Search for the cell housing the specified text and yield its (X, Y) center coordinate. 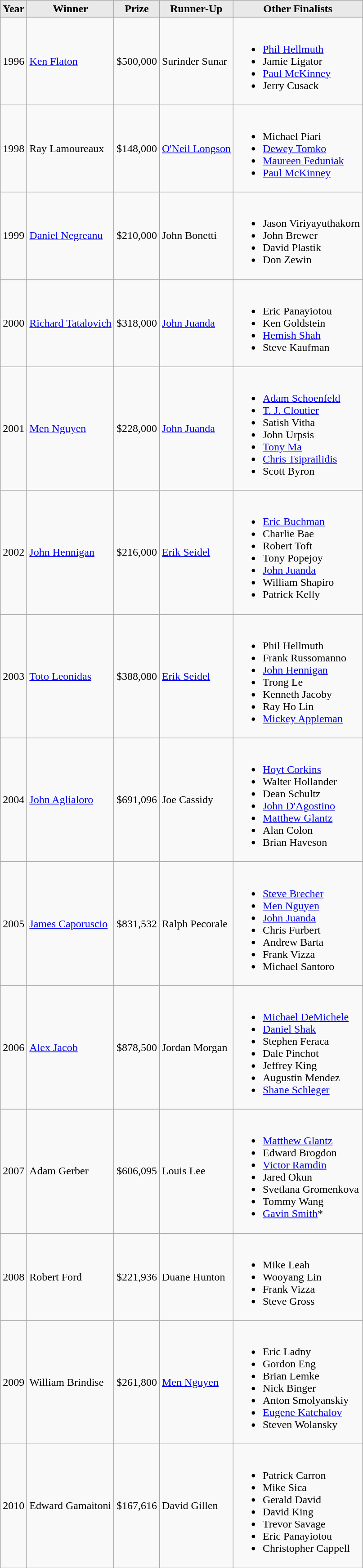
$228,000 (137, 428)
$606,095 (137, 1171)
Ralph Pecorale (196, 923)
2006 (13, 1047)
1996 (13, 61)
$388,080 (137, 676)
Surinder Sunar (196, 61)
Other Finalists (298, 9)
Eric LadnyGordon EngBrian LemkeNick BingerAnton SmolyanskiyEugene KatchalovSteven Wolansky (298, 1382)
$261,800 (137, 1382)
Phil HellmuthFrank RussomannoJohn HenniganTrong LeKenneth JacobyRay Ho LinMickey Appleman (298, 676)
2003 (13, 676)
1999 (13, 236)
2009 (13, 1382)
2005 (13, 923)
Year (13, 9)
$148,000 (137, 148)
2007 (13, 1171)
Ray Lamoureaux (71, 148)
Winner (71, 9)
Michael DeMicheleDaniel ShakStephen FeracaDale PinchotJeffrey KingAugustin MendezShane Schleger (298, 1047)
John Bonetti (196, 236)
David Gillen (196, 1506)
1998 (13, 148)
Adam SchoenfeldT. J. CloutierSatish VithaJohn UrpsisTony MaChris TsiprailidisScott Byron (298, 428)
Daniel Negreanu (71, 236)
John Hennigan (71, 553)
Toto Leonidas (71, 676)
$691,096 (137, 800)
Phil HellmuthJamie LigatorPaul McKinneyJerry Cusack (298, 61)
$210,000 (137, 236)
James Caporuscio (71, 923)
$831,532 (137, 923)
$216,000 (137, 553)
Prize (137, 9)
Alex Jacob (71, 1047)
Eric PanayiotouKen GoldsteinHemish ShahSteve Kaufman (298, 323)
Steve BrecherMen NguyenJohn JuandaChris FurbertAndrew BartaFrank VizzaMichael Santoro (298, 923)
$221,936 (137, 1276)
Duane Hunton (196, 1276)
2000 (13, 323)
Eric BuchmanCharlie BaeRobert ToftTony PopejoyJohn JuandaWilliam ShapiroPatrick Kelly (298, 553)
Edward Gamaitoni (71, 1506)
Jordan Morgan (196, 1047)
Mike LeahWooyang LinFrank VizzaSteve Gross (298, 1276)
Hoyt CorkinsWalter HollanderDean SchultzJohn D'AgostinoMatthew GlantzAlan ColonBrian Haveson (298, 800)
2010 (13, 1506)
$318,000 (137, 323)
2008 (13, 1276)
Matthew GlantzEdward BrogdonVictor RamdinJared OkunSvetlana GromenkovaTommy WangGavin Smith* (298, 1171)
Patrick CarronMike SicaGerald DavidDavid KingTrevor SavageEric PanayiotouChristopher Cappell (298, 1506)
Michael PiariDewey TomkoMaureen FeduniakPaul McKinney (298, 148)
Ken Flaton (71, 61)
Adam Gerber (71, 1171)
2004 (13, 800)
$167,616 (137, 1506)
John Aglialoro (71, 800)
Runner-Up (196, 9)
$500,000 (137, 61)
2002 (13, 553)
Joe Cassidy (196, 800)
William Brindise (71, 1382)
Louis Lee (196, 1171)
2001 (13, 428)
$878,500 (137, 1047)
Richard Tatalovich (71, 323)
O'Neil Longson (196, 148)
Jason ViriyayuthakornJohn BrewerDavid PlastikDon Zewin (298, 236)
Robert Ford (71, 1276)
